For the text-containing cell, return its midpoint in [x, y] coordinate format. 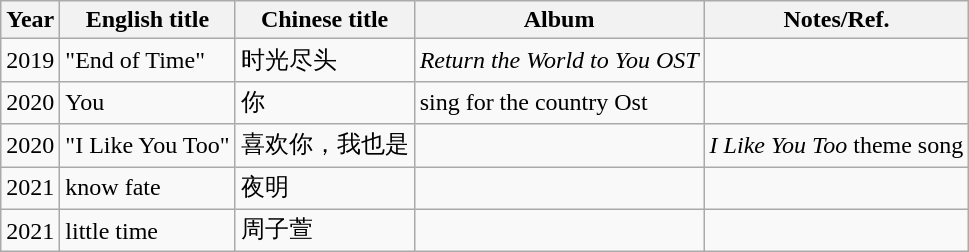
Album [559, 20]
"End of Time" [148, 60]
周子萱 [324, 230]
夜明 [324, 188]
sing for the country Ost [559, 102]
时光尽头 [324, 60]
你 [324, 102]
English title [148, 20]
You [148, 102]
喜欢你，我也是 [324, 146]
2019 [30, 60]
little time [148, 230]
Chinese title [324, 20]
Year [30, 20]
know fate [148, 188]
"I Like You Too" [148, 146]
Return the World to You OST [559, 60]
Notes/Ref. [836, 20]
I Like You Too theme song [836, 146]
